Scan for the cell matching the given text and deliver its [x, y] coordinate at center. 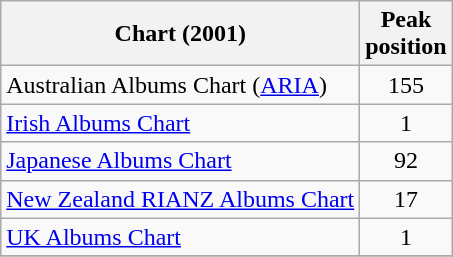
17 [406, 199]
UK Albums Chart [180, 237]
Peakposition [406, 34]
New Zealand RIANZ Albums Chart [180, 199]
Irish Albums Chart [180, 123]
Chart (2001) [180, 34]
Australian Albums Chart (ARIA) [180, 85]
92 [406, 161]
155 [406, 85]
Japanese Albums Chart [180, 161]
